Search for the cell housing the specified text and yield its (x, y) center coordinate. 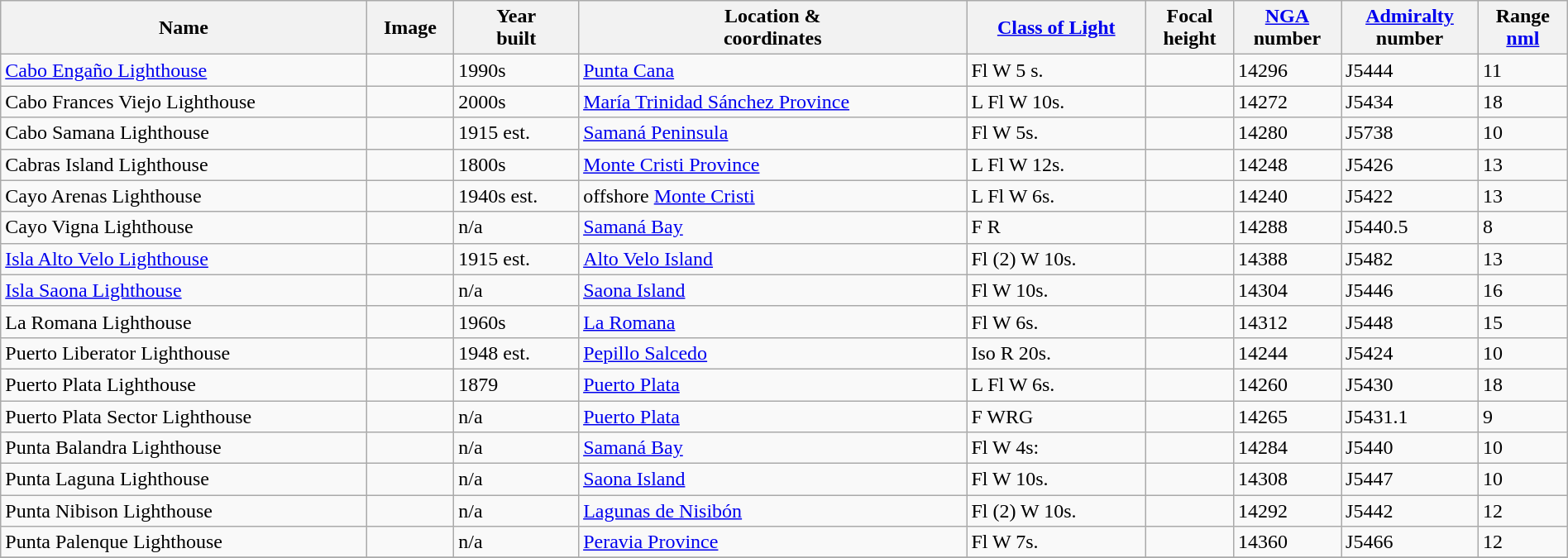
Monte Cristi Province (772, 165)
2000s (516, 102)
14308 (1287, 479)
Puerto Plata Lighthouse (184, 384)
Lagunas de Nisibón (772, 511)
Class of Light (1057, 28)
14292 (1287, 511)
14265 (1287, 416)
Alto Velo Island (772, 259)
La Romana (772, 322)
J5440 (1410, 448)
F R (1057, 227)
Rangenml (1523, 28)
Puerto Plata Sector Lighthouse (184, 416)
Punta Palenque Lighthouse (184, 542)
14388 (1287, 259)
14360 (1287, 542)
Name (184, 28)
14272 (1287, 102)
11 (1523, 70)
1879 (516, 384)
Punta Laguna Lighthouse (184, 479)
J5424 (1410, 353)
Fl W 5s. (1057, 133)
Image (410, 28)
Puerto Liberator Lighthouse (184, 353)
Cabo Frances Viejo Lighthouse (184, 102)
Cabo Samana Lighthouse (184, 133)
14304 (1287, 290)
Punta Cana (772, 70)
14240 (1287, 196)
Fl W 5 s. (1057, 70)
Isla Alto Velo Lighthouse (184, 259)
F WRG (1057, 416)
offshore Monte Cristi (772, 196)
J5440.5 (1410, 227)
L Fl W 12s. (1057, 165)
16 (1523, 290)
La Romana Lighthouse (184, 322)
14296 (1287, 70)
Fl W 4s: (1057, 448)
Cabo Engaño Lighthouse (184, 70)
Peravia Province (772, 542)
Cayo Arenas Lighthouse (184, 196)
Iso R 20s. (1057, 353)
J5448 (1410, 322)
Admiraltynumber (1410, 28)
Cayo Vigna Lighthouse (184, 227)
J5426 (1410, 165)
NGAnumber (1287, 28)
J5434 (1410, 102)
Punta Nibison Lighthouse (184, 511)
14284 (1287, 448)
1800s (516, 165)
Yearbuilt (516, 28)
1990s (516, 70)
Focalheight (1190, 28)
Isla Saona Lighthouse (184, 290)
14288 (1287, 227)
J5466 (1410, 542)
J5442 (1410, 511)
1940s est. (516, 196)
J5482 (1410, 259)
María Trinidad Sánchez Province (772, 102)
1948 est. (516, 353)
1960s (516, 322)
Location &coordinates (772, 28)
14312 (1287, 322)
J5446 (1410, 290)
J5444 (1410, 70)
Samaná Peninsula (772, 133)
Punta Balandra Lighthouse (184, 448)
15 (1523, 322)
14244 (1287, 353)
L Fl W 10s. (1057, 102)
J5430 (1410, 384)
14260 (1287, 384)
J5431.1 (1410, 416)
Fl W 6s. (1057, 322)
J5447 (1410, 479)
Cabras Island Lighthouse (184, 165)
J5738 (1410, 133)
Pepillo Salcedo (772, 353)
8 (1523, 227)
9 (1523, 416)
14280 (1287, 133)
Fl W 7s. (1057, 542)
J5422 (1410, 196)
14248 (1287, 165)
